Return [x, y] of the center of cell containing provided text 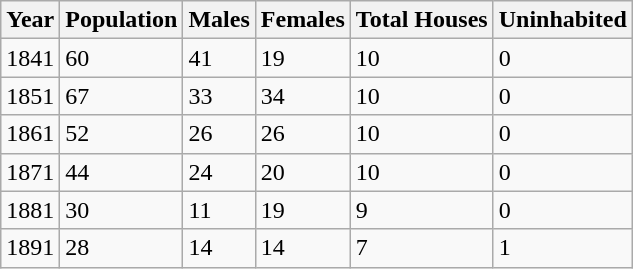
24 [219, 172]
30 [122, 210]
1871 [30, 172]
1851 [30, 96]
44 [122, 172]
1881 [30, 210]
20 [302, 172]
1841 [30, 58]
Total Houses [422, 20]
67 [122, 96]
60 [122, 58]
1891 [30, 248]
1861 [30, 134]
28 [122, 248]
Year [30, 20]
9 [422, 210]
34 [302, 96]
52 [122, 134]
7 [422, 248]
41 [219, 58]
1 [562, 248]
Males [219, 20]
Uninhabited [562, 20]
11 [219, 210]
Females [302, 20]
Population [122, 20]
33 [219, 96]
